Detect which cell encompasses the target text, then output its [x, y] center coordinate. 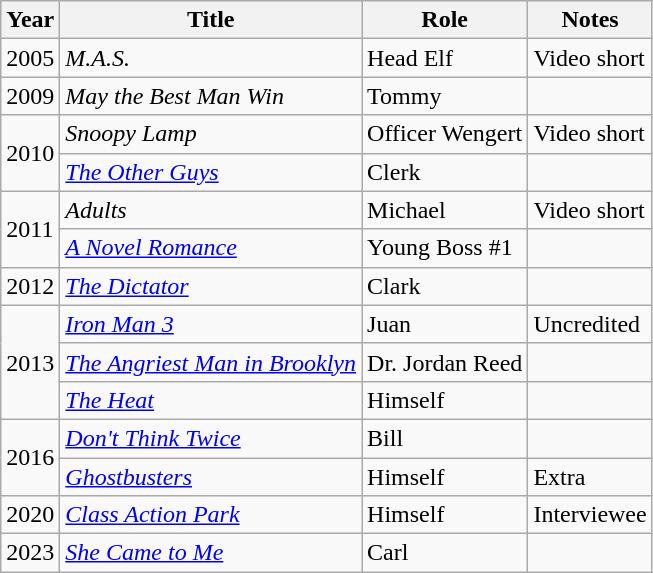
2012 [30, 286]
Class Action Park [211, 515]
Head Elf [445, 58]
Title [211, 20]
Extra [590, 477]
Dr. Jordan Reed [445, 362]
Notes [590, 20]
2013 [30, 362]
2020 [30, 515]
The Angriest Man in Brooklyn [211, 362]
A Novel Romance [211, 248]
Carl [445, 553]
Don't Think Twice [211, 438]
She Came to Me [211, 553]
2016 [30, 457]
May the Best Man Win [211, 96]
The Heat [211, 400]
Year [30, 20]
2010 [30, 153]
Michael [445, 210]
Young Boss #1 [445, 248]
Interviewee [590, 515]
2011 [30, 229]
Iron Man 3 [211, 324]
2005 [30, 58]
Bill [445, 438]
Uncredited [590, 324]
2023 [30, 553]
2009 [30, 96]
Juan [445, 324]
The Other Guys [211, 172]
Officer Wengert [445, 134]
The Dictator [211, 286]
M.A.S. [211, 58]
Adults [211, 210]
Clark [445, 286]
Role [445, 20]
Ghostbusters [211, 477]
Tommy [445, 96]
Clerk [445, 172]
Snoopy Lamp [211, 134]
